Detect which cell encompasses the target text, then output its [x, y] center coordinate. 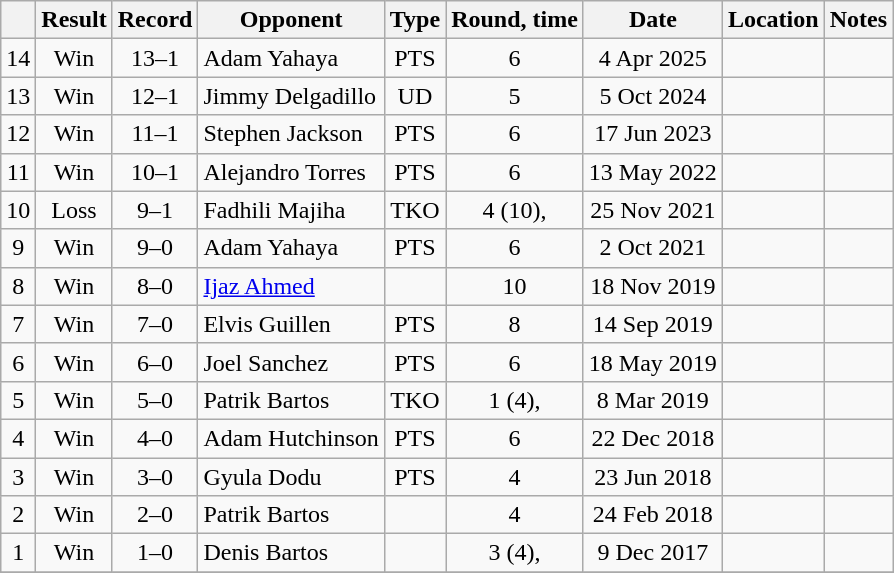
1 [18, 553]
25 Nov 2021 [652, 210]
Ijaz Ahmed [291, 286]
2 [18, 515]
Fadhili Majiha [291, 210]
Result [74, 20]
4 (10), [515, 210]
Notes [858, 20]
Jimmy Delgadillo [291, 96]
17 Jun 2023 [652, 134]
18 Nov 2019 [652, 286]
2 Oct 2021 [652, 248]
12–1 [155, 96]
10–1 [155, 172]
Gyula Dodu [291, 477]
7–0 [155, 324]
Alejandro Torres [291, 172]
Round, time [515, 20]
Denis Bartos [291, 553]
Type [414, 20]
12 [18, 134]
8–0 [155, 286]
Adam Hutchinson [291, 438]
Location [773, 20]
6–0 [155, 362]
11 [18, 172]
22 Dec 2018 [652, 438]
2–0 [155, 515]
4 Apr 2025 [652, 58]
3 [18, 477]
13–1 [155, 58]
Elvis Guillen [291, 324]
1 (4), [515, 400]
18 May 2019 [652, 362]
UD [414, 96]
11–1 [155, 134]
Opponent [291, 20]
Date [652, 20]
24 Feb 2018 [652, 515]
14 [18, 58]
23 Jun 2018 [652, 477]
13 May 2022 [652, 172]
8 Mar 2019 [652, 400]
3 (4), [515, 553]
9–0 [155, 248]
Record [155, 20]
9 [18, 248]
13 [18, 96]
5 Oct 2024 [652, 96]
9 Dec 2017 [652, 553]
Stephen Jackson [291, 134]
Loss [74, 210]
7 [18, 324]
4–0 [155, 438]
1–0 [155, 553]
Joel Sanchez [291, 362]
5–0 [155, 400]
9–1 [155, 210]
3–0 [155, 477]
14 Sep 2019 [652, 324]
